Return (x, y) of the center of cell containing provided text 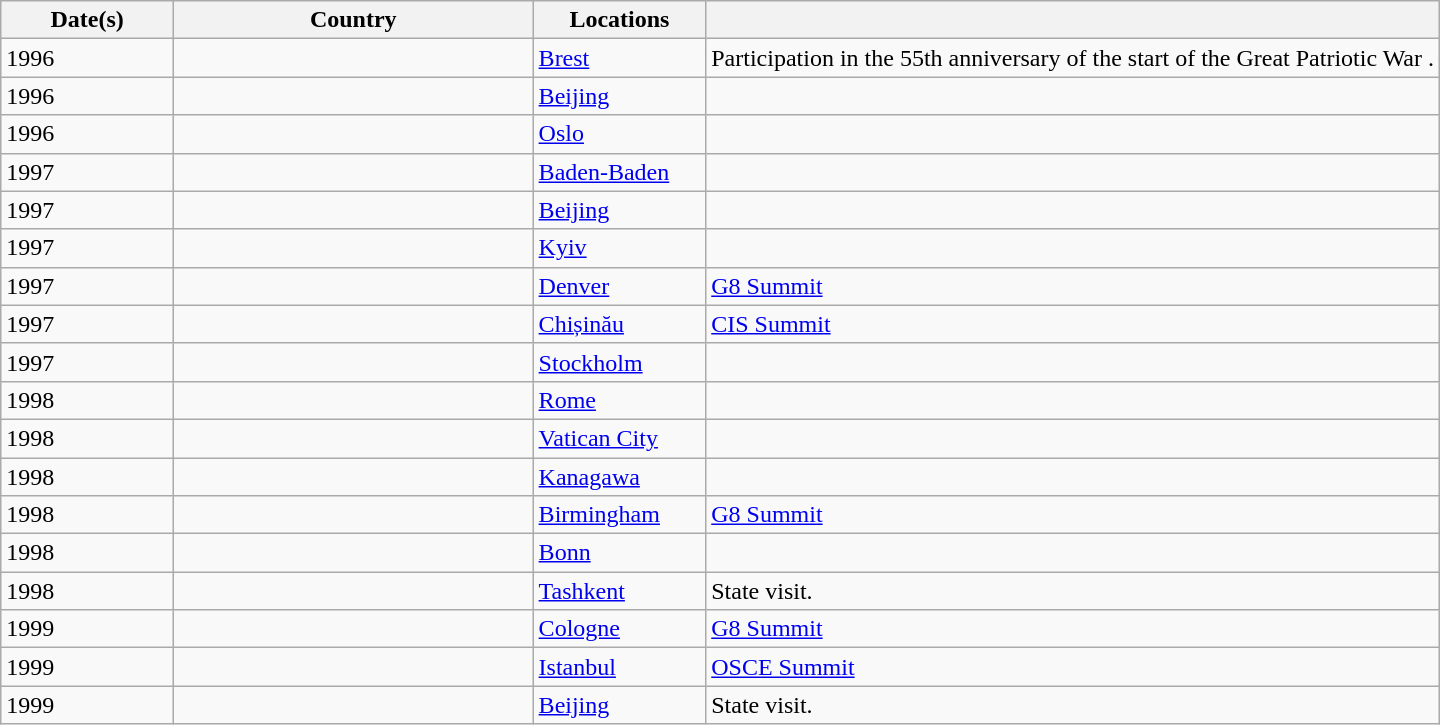
Istanbul (620, 667)
Kanagawa (620, 477)
Participation in the 55th anniversary of the start of the Great Patriotic War . (1073, 58)
Brest (620, 58)
Rome (620, 400)
Birmingham (620, 515)
Cologne (620, 629)
Vatican City (620, 438)
Oslo (620, 134)
Chișinău (620, 324)
Bonn (620, 553)
OSCE Summit (1073, 667)
Date(s) (88, 20)
Country (353, 20)
Stockholm (620, 362)
Tashkent (620, 591)
Baden-Baden (620, 172)
CIS Summit (1073, 324)
Locations (620, 20)
Kyiv (620, 248)
Denver (620, 286)
